Identify which cell holds the provided text, then report its [x, y] central coordinate. 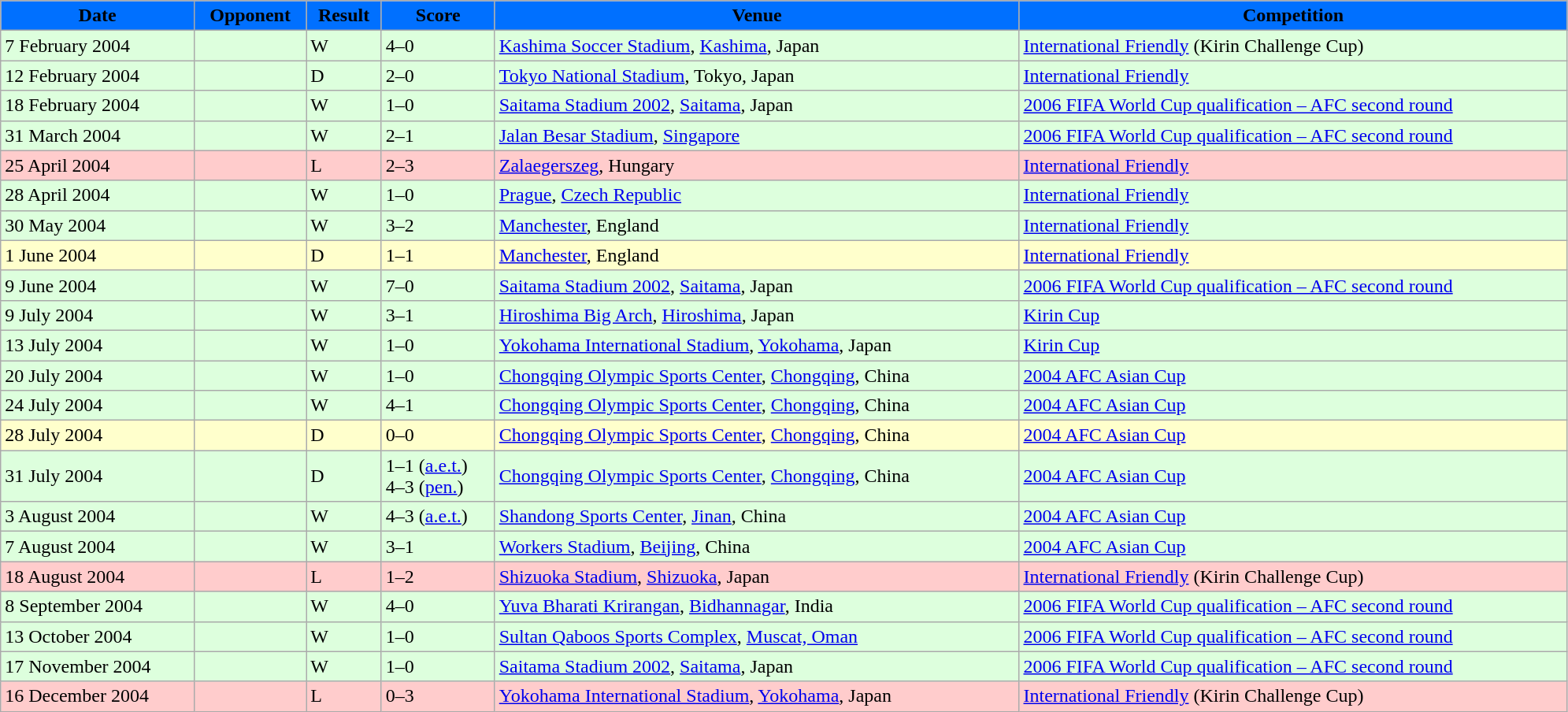
31 March 2004 [98, 135]
2–3 [438, 165]
31 July 2004 [98, 476]
2–1 [438, 135]
Hiroshima Big Arch, Hiroshima, Japan [757, 315]
3 August 2004 [98, 517]
0–0 [438, 436]
Jalan Besar Stadium, Singapore [757, 135]
Kashima Soccer Stadium, Kashima, Japan [757, 46]
Shizuoka Stadium, Shizuoka, Japan [757, 577]
7–0 [438, 285]
24 July 2004 [98, 406]
13 July 2004 [98, 345]
1–1 (a.e.t.)4–3 (pen.) [438, 476]
28 July 2004 [98, 436]
Score [438, 16]
Sultan Qaboos Sports Complex, Muscat, Oman [757, 636]
Opponent [250, 16]
18 August 2004 [98, 577]
1–1 [438, 255]
20 July 2004 [98, 376]
30 May 2004 [98, 225]
12 February 2004 [98, 76]
7 February 2004 [98, 46]
Tokyo National Stadium, Tokyo, Japan [757, 76]
0–3 [438, 696]
Prague, Czech Republic [757, 195]
9 June 2004 [98, 285]
25 April 2004 [98, 165]
9 July 2004 [98, 315]
4–1 [438, 406]
1–2 [438, 577]
Shandong Sports Center, Jinan, China [757, 517]
Date [98, 16]
Competition [1293, 16]
1 June 2004 [98, 255]
2–0 [438, 76]
3–2 [438, 225]
18 February 2004 [98, 106]
16 December 2004 [98, 696]
Venue [757, 16]
8 September 2004 [98, 606]
28 April 2004 [98, 195]
4–3 (a.e.t.) [438, 517]
Zalaegerszeg, Hungary [757, 165]
Workers Stadium, Beijing, China [757, 547]
7 August 2004 [98, 547]
Result [344, 16]
17 November 2004 [98, 666]
13 October 2004 [98, 636]
Yuva Bharati Krirangan, Bidhannagar, India [757, 606]
